Determine the [x, y] coordinate at the center of the cell enclosing the given text.  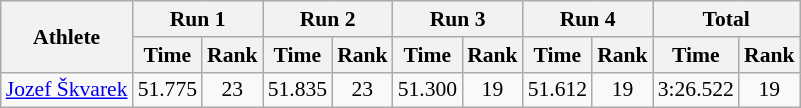
Athlete [67, 36]
Run 4 [588, 19]
51.612 [558, 90]
Run 1 [198, 19]
51.835 [298, 90]
Run 3 [458, 19]
Total [726, 19]
51.300 [428, 90]
51.775 [168, 90]
3:26.522 [696, 90]
Jozef Škvarek [67, 90]
Run 2 [328, 19]
